From the cell containing the given text, extract its center point as [x, y] coordinate. 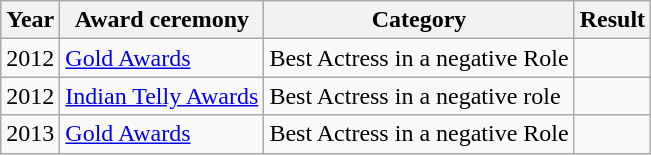
Award ceremony [162, 20]
Best Actress in a negative role [419, 96]
Year [30, 20]
Result [612, 20]
2013 [30, 134]
Indian Telly Awards [162, 96]
Category [419, 20]
